Pinpoint the cell where the given text exists, returning its [X, Y] midpoint coordinate. 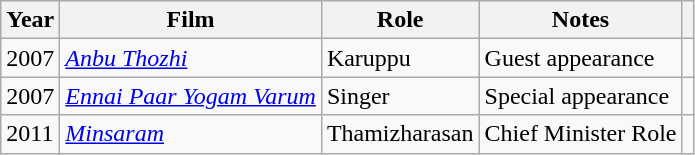
Special appearance [580, 96]
Guest appearance [580, 58]
Year [30, 20]
Notes [580, 20]
Film [191, 20]
Role [400, 20]
Singer [400, 96]
Chief Minister Role [580, 134]
Karuppu [400, 58]
Anbu Thozhi [191, 58]
2011 [30, 134]
Thamizharasan [400, 134]
Minsaram [191, 134]
Ennai Paar Yogam Varum [191, 96]
